Determine the [x, y] coordinate at the center of the cell enclosing the given text.  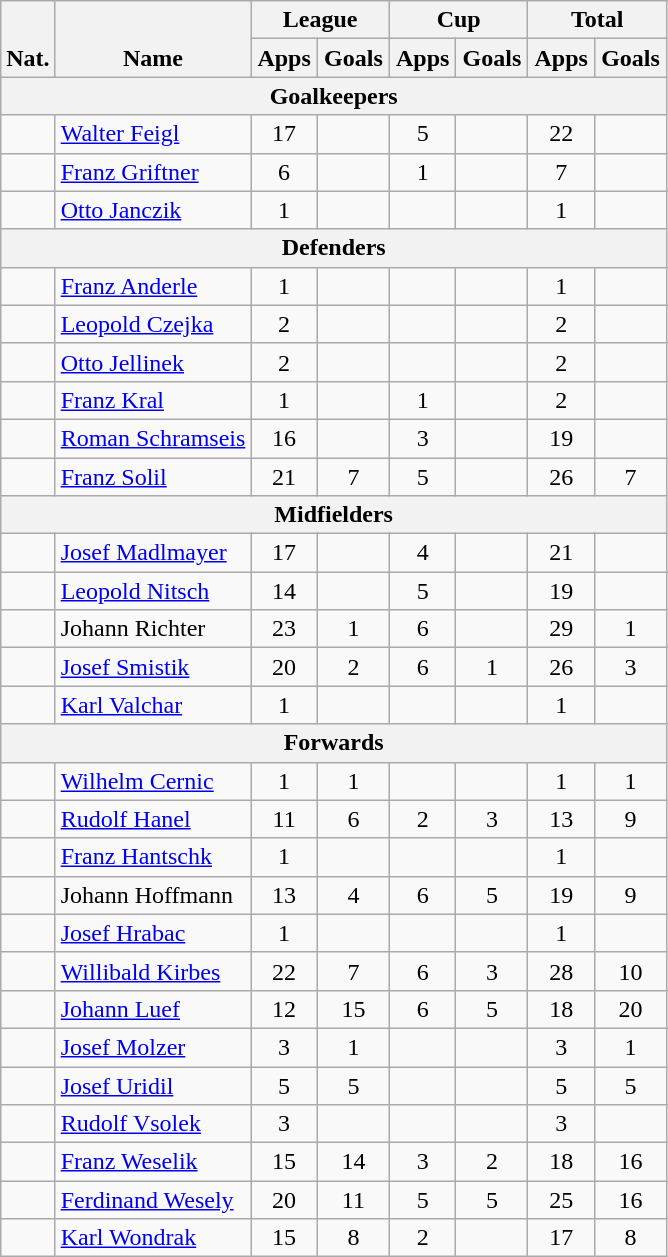
Total [598, 20]
Karl Valchar [153, 705]
Roman Schramseis [153, 438]
Franz Griftner [153, 172]
Josef Uridil [153, 1085]
Johann Luef [153, 1009]
Franz Kral [153, 400]
League [320, 20]
23 [284, 629]
Franz Hantschk [153, 857]
Ferdinand Wesely [153, 1200]
Forwards [334, 743]
Josef Hrabac [153, 933]
Rudolf Hanel [153, 819]
Walter Feigl [153, 134]
Wilhelm Cernic [153, 781]
Johann Hoffmann [153, 895]
Goalkeepers [334, 96]
Leopold Czejka [153, 324]
Otto Janczik [153, 210]
Franz Anderle [153, 286]
Otto Jellinek [153, 362]
Karl Wondrak [153, 1238]
Leopold Nitsch [153, 591]
Rudolf Vsolek [153, 1124]
Josef Molzer [153, 1047]
Cup [458, 20]
Defenders [334, 248]
29 [562, 629]
Josef Smistik [153, 667]
Johann Richter [153, 629]
25 [562, 1200]
Franz Weselik [153, 1162]
Willibald Kirbes [153, 971]
Nat. [28, 39]
10 [630, 971]
Midfielders [334, 515]
Name [153, 39]
Josef Madlmayer [153, 553]
28 [562, 971]
12 [284, 1009]
Franz Solil [153, 477]
